Identify which cell holds the provided text, then report its [X, Y] central coordinate. 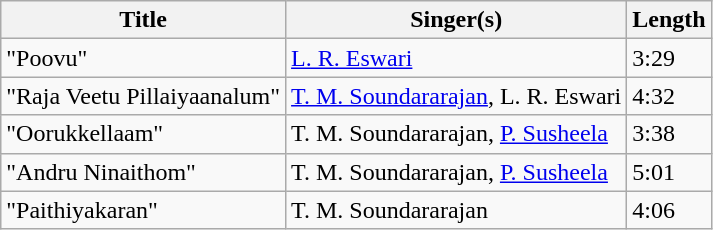
Title [144, 20]
4:06 [669, 210]
"Poovu" [144, 58]
4:32 [669, 96]
"Paithiyakaran" [144, 210]
Length [669, 20]
5:01 [669, 172]
"Raja Veetu Pillaiyaanalum" [144, 96]
T. M. Soundararajan [456, 210]
3:29 [669, 58]
T. M. Soundararajan, L. R. Eswari [456, 96]
L. R. Eswari [456, 58]
"Oorukkellaam" [144, 134]
Singer(s) [456, 20]
3:38 [669, 134]
"Andru Ninaithom" [144, 172]
